Pinpoint the cell where the given text exists, returning its [x, y] midpoint coordinate. 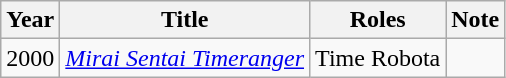
2000 [30, 58]
Time Robota [378, 58]
Year [30, 20]
Roles [378, 20]
Note [476, 20]
Mirai Sentai Timeranger [185, 58]
Title [185, 20]
